Pinpoint the cell where the given text exists, returning its [x, y] midpoint coordinate. 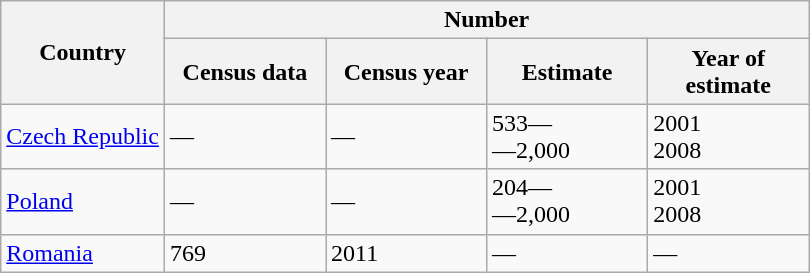
Country [83, 52]
Romania [83, 253]
2011 [406, 253]
769 [244, 253]
Estimate [568, 72]
Number [486, 20]
Census year [406, 72]
Census data [244, 72]
533——2,000 [568, 136]
Czech Republic [83, 136]
204——2,000 [568, 202]
Year of estimate [728, 72]
Poland [83, 202]
